For the text-containing cell, return its midpoint in (X, Y) coordinate format. 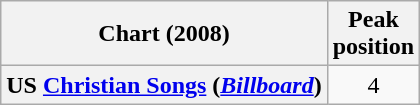
US Christian Songs (Billboard) (164, 85)
Peakposition (373, 34)
Chart (2008) (164, 34)
4 (373, 85)
